Detect which cell encompasses the target text, then output its [X, Y] center coordinate. 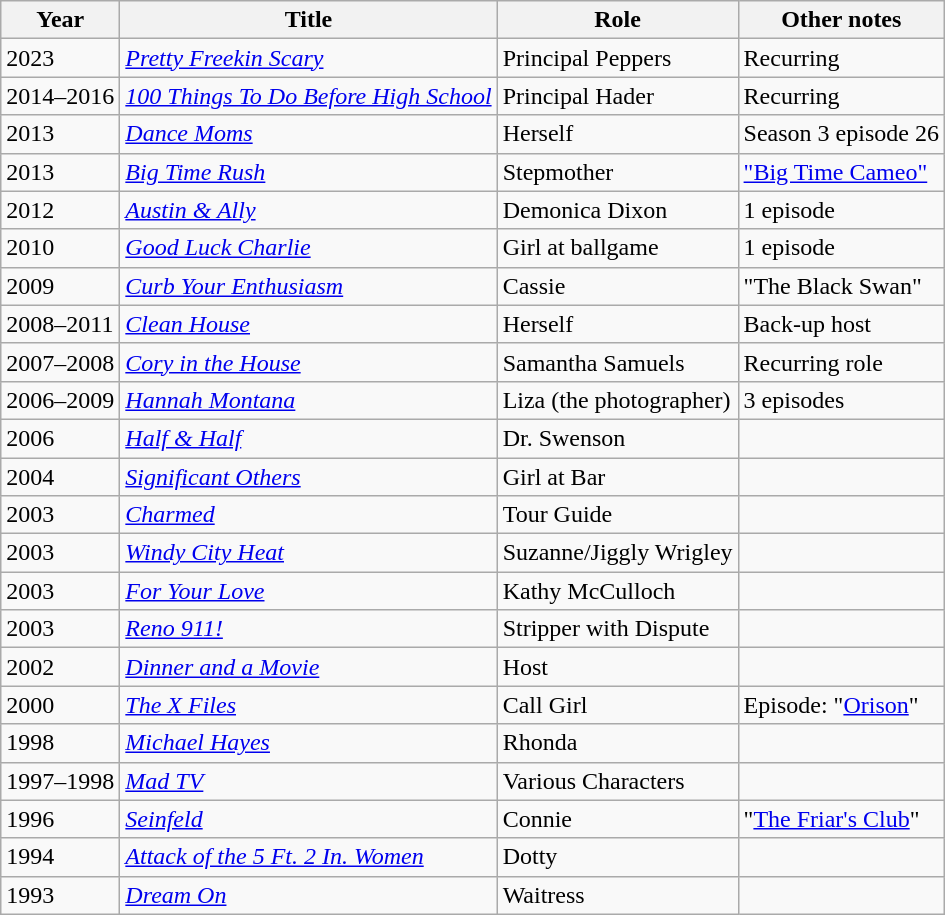
"Big Time Cameo" [841, 172]
Half & Half [308, 438]
Host [618, 667]
2007–2008 [60, 362]
2000 [60, 705]
2023 [60, 58]
Other notes [841, 20]
Episode: "Orison" [841, 705]
Principal Hader [618, 96]
Pretty Freekin Scary [308, 58]
1994 [60, 857]
Windy City Heat [308, 553]
Curb Your Enthusiasm [308, 286]
Connie [618, 819]
Call Girl [618, 705]
Hannah Montana [308, 400]
Dotty [618, 857]
Girl at ballgame [618, 248]
Girl at Bar [618, 477]
Title [308, 20]
Dinner and a Movie [308, 667]
Kathy McCulloch [618, 591]
Principal Peppers [618, 58]
The X Files [308, 705]
Clean House [308, 324]
1993 [60, 895]
Cassie [618, 286]
1997–1998 [60, 781]
Cory in the House [308, 362]
"The Friar's Club" [841, 819]
Rhonda [618, 743]
Year [60, 20]
Demonica Dixon [618, 210]
Samantha Samuels [618, 362]
"The Black Swan" [841, 286]
Back-up host [841, 324]
Stripper with Dispute [618, 629]
Recurring role [841, 362]
Tour Guide [618, 515]
Season 3 episode 26 [841, 134]
Dream On [308, 895]
2009 [60, 286]
2002 [60, 667]
2014–2016 [60, 96]
Waitress [618, 895]
2012 [60, 210]
Michael Hayes [308, 743]
Suzanne/Jiggly Wrigley [618, 553]
Good Luck Charlie [308, 248]
Significant Others [308, 477]
100 Things To Do Before High School [308, 96]
Big Time Rush [308, 172]
Seinfeld [308, 819]
2006–2009 [60, 400]
Austin & Ally [308, 210]
1998 [60, 743]
For Your Love [308, 591]
Liza (the photographer) [618, 400]
Dance Moms [308, 134]
Various Characters [618, 781]
Attack of the 5 Ft. 2 In. Women [308, 857]
Role [618, 20]
1996 [60, 819]
2004 [60, 477]
Charmed [308, 515]
2008–2011 [60, 324]
Stepmother [618, 172]
3 episodes [841, 400]
2006 [60, 438]
Mad TV [308, 781]
Dr. Swenson [618, 438]
2010 [60, 248]
Reno 911! [308, 629]
